From the cell containing the given text, extract its center point as (X, Y) coordinate. 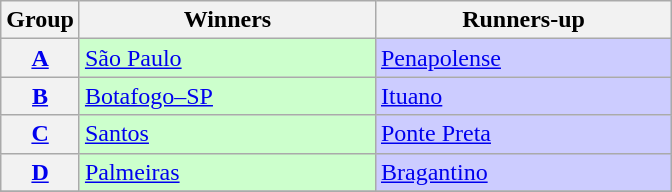
Santos (227, 134)
Group (40, 20)
A (40, 58)
B (40, 96)
Bragantino (523, 172)
Ponte Preta (523, 134)
Palmeiras (227, 172)
São Paulo (227, 58)
C (40, 134)
Winners (227, 20)
Botafogo–SP (227, 96)
Runners-up (523, 20)
D (40, 172)
Penapolense (523, 58)
Ituano (523, 96)
